Capture the cell that displays the provided text and extract its (x, y) central coordinate. 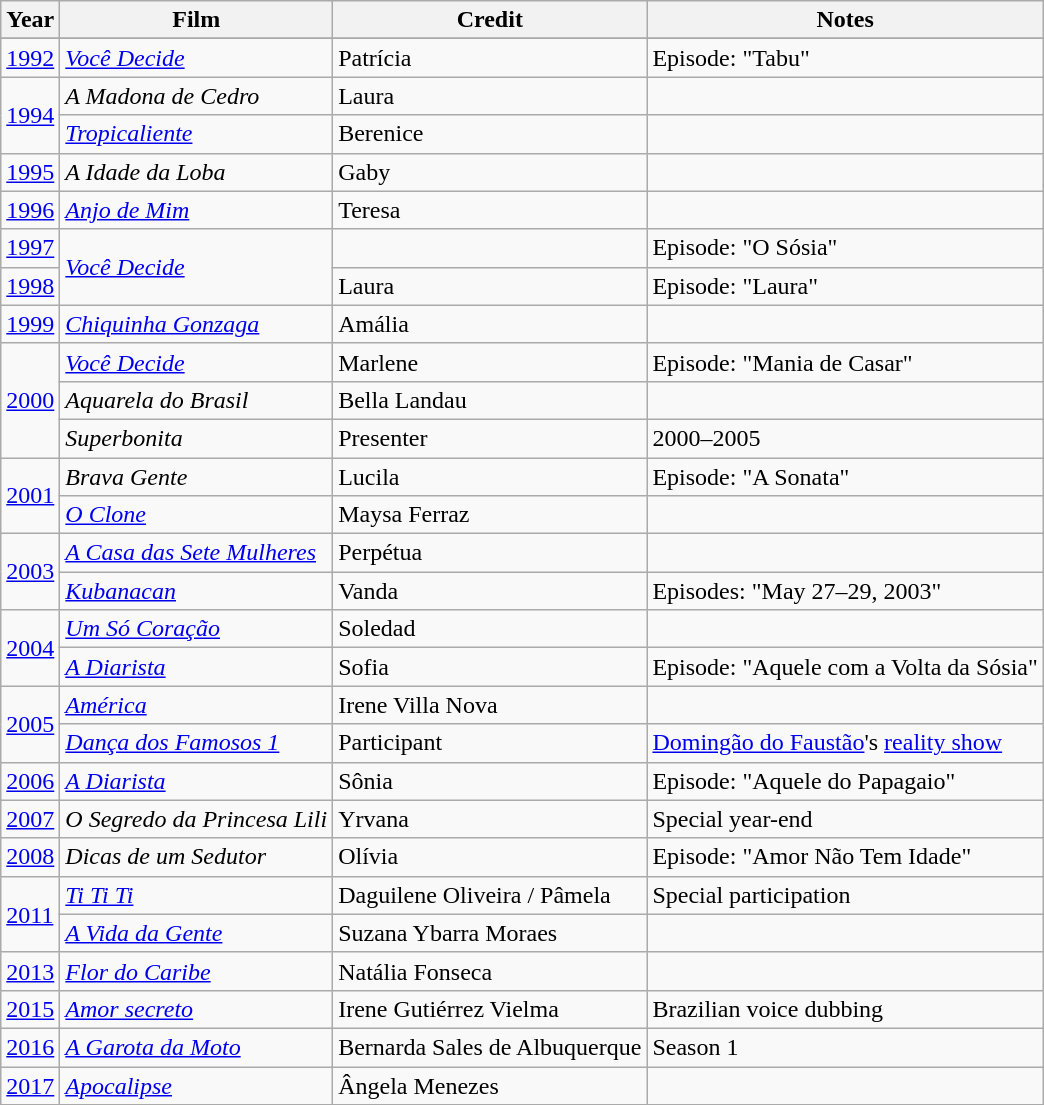
A Vida da Gente (196, 933)
A Madona de Cedro (196, 96)
2007 (30, 819)
Gaby (490, 172)
1992 (30, 58)
O Clone (196, 515)
Soledad (490, 629)
Natália Fonseca (490, 971)
1999 (30, 324)
Marlene (490, 362)
Maysa Ferraz (490, 515)
Sônia (490, 781)
2013 (30, 971)
Vanda (490, 591)
Year (30, 20)
2015 (30, 1009)
Apocalipse (196, 1085)
Episode: "Laura" (845, 286)
Ti Ti Ti (196, 895)
2001 (30, 496)
1997 (30, 248)
Notes (845, 20)
Irene Gutiérrez Vielma (490, 1009)
Anjo de Mim (196, 210)
Chiquinha Gonzaga (196, 324)
Irene Villa Nova (490, 705)
Yrvana (490, 819)
2000 (30, 400)
Patrícia (490, 58)
Daguilene Oliveira / Pâmela (490, 895)
Brazilian voice dubbing (845, 1009)
O Segredo da Princesa Lili (196, 819)
2016 (30, 1047)
Superbonita (196, 438)
2000–2005 (845, 438)
Um Só Coração (196, 629)
Episodes: "May 27–29, 2003" (845, 591)
1995 (30, 172)
Amália (490, 324)
2017 (30, 1085)
Tropicaliente (196, 134)
A Casa das Sete Mulheres (196, 553)
Episode: "A Sonata" (845, 477)
A Idade da Loba (196, 172)
Aquarela do Brasil (196, 400)
Dicas de um Sedutor (196, 857)
2004 (30, 648)
Domingão do Faustão's reality show (845, 743)
Suzana Ybarra Moraes (490, 933)
Ângela Menezes (490, 1085)
Olívia (490, 857)
1996 (30, 210)
Special participation (845, 895)
Episode: "Aquele com a Volta da Sósia" (845, 667)
2005 (30, 724)
Berenice (490, 134)
Bella Landau (490, 400)
Bernarda Sales de Albuquerque (490, 1047)
Amor secreto (196, 1009)
2006 (30, 781)
Credit (490, 20)
Teresa (490, 210)
Participant (490, 743)
Episode: "Aquele do Papagaio" (845, 781)
Dança dos Famosos 1 (196, 743)
Episode: "Amor Não Tem Idade" (845, 857)
1994 (30, 115)
Flor do Caribe (196, 971)
América (196, 705)
2003 (30, 572)
Episode: "O Sósia" (845, 248)
Brava Gente (196, 477)
Kubanacan (196, 591)
2011 (30, 914)
Sofia (490, 667)
Lucila (490, 477)
Presenter (490, 438)
Special year-end (845, 819)
Perpétua (490, 553)
Film (196, 20)
Episode: "Mania de Casar" (845, 362)
2008 (30, 857)
Season 1 (845, 1047)
Episode: "Tabu" (845, 58)
A Garota da Moto (196, 1047)
1998 (30, 286)
